From the cell containing the given text, extract its center point as (x, y) coordinate. 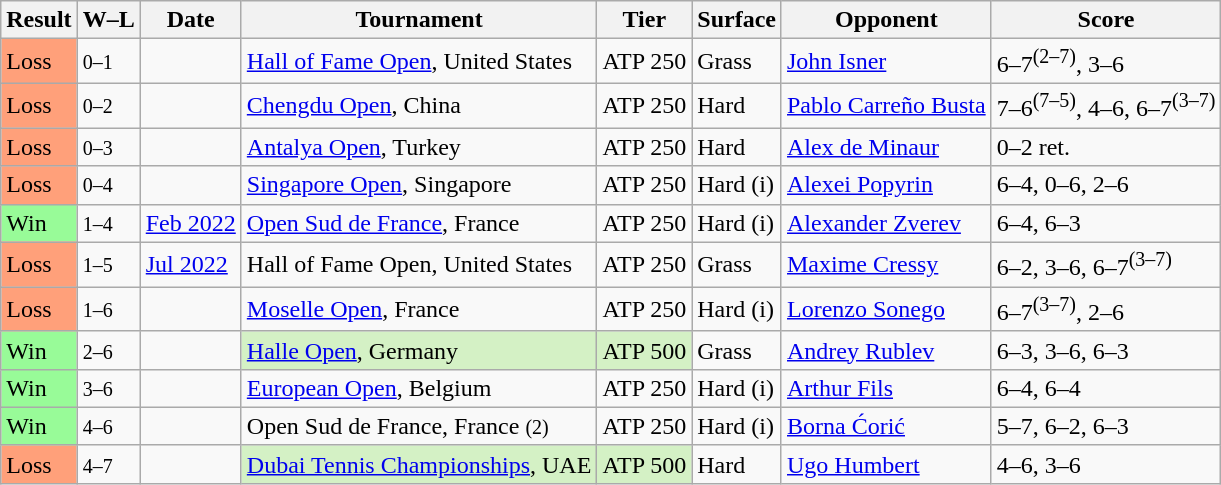
Antalya Open, Turkey (419, 147)
Moselle Open, France (419, 310)
6–4, 6–4 (1106, 388)
Borna Ćorić (886, 426)
4–6 (108, 426)
Pablo Carreño Busta (886, 106)
2–6 (108, 350)
Open Sud de France, France (419, 223)
6–7(3–7), 2–6 (1106, 310)
3–6 (108, 388)
Singapore Open, Singapore (419, 185)
0–2 (108, 106)
Jul 2022 (190, 264)
Arthur Fils (886, 388)
Andrey Rublev (886, 350)
W–L (108, 20)
0–3 (108, 147)
Alex de Minaur (886, 147)
Maxime Cressy (886, 264)
4–7 (108, 464)
European Open, Belgium (419, 388)
0–2 ret. (1106, 147)
Opponent (886, 20)
Surface (737, 20)
0–1 (108, 62)
1–5 (108, 264)
John Isner (886, 62)
6–3, 3–6, 6–3 (1106, 350)
Halle Open, Germany (419, 350)
Alexander Zverev (886, 223)
6–4, 6–3 (1106, 223)
5–7, 6–2, 6–3 (1106, 426)
Date (190, 20)
6–2, 3–6, 6–7(3–7) (1106, 264)
Alexei Popyrin (886, 185)
Result (39, 20)
Feb 2022 (190, 223)
1–4 (108, 223)
Dubai Tennis Championships, UAE (419, 464)
Ugo Humbert (886, 464)
6–4, 0–6, 2–6 (1106, 185)
Chengdu Open, China (419, 106)
1–6 (108, 310)
Open Sud de France, France (2) (419, 426)
Score (1106, 20)
7–6(7–5), 4–6, 6–7(3–7) (1106, 106)
4–6, 3–6 (1106, 464)
Tournament (419, 20)
Lorenzo Sonego (886, 310)
Tier (644, 20)
6–7(2–7), 3–6 (1106, 62)
0–4 (108, 185)
